Return the (X, Y) coordinate for the center point of the cell that contains the specified text.  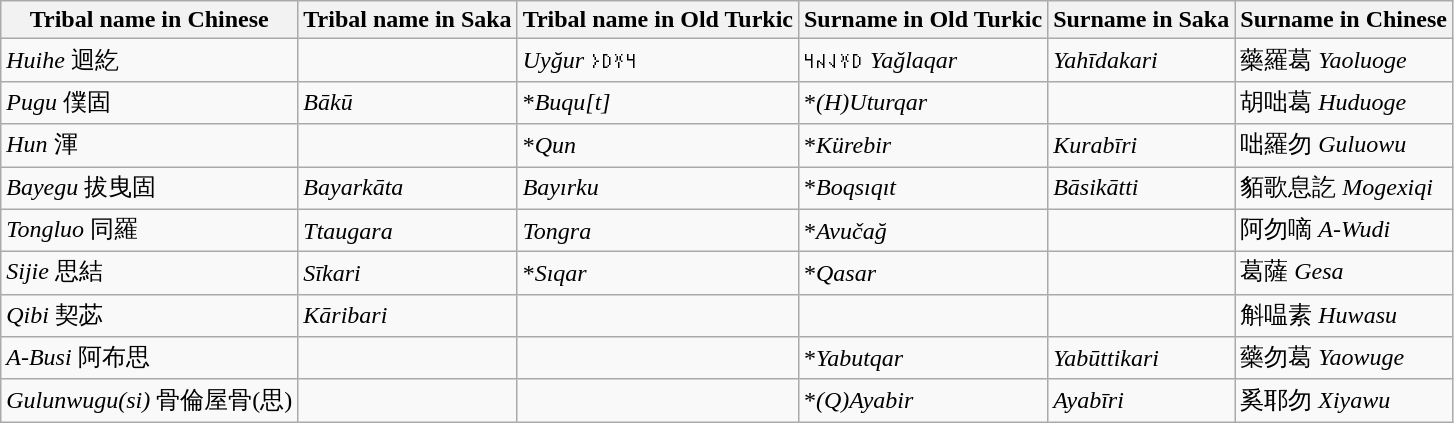
Bayırku (658, 188)
Bayegu 拔曳固 (150, 188)
*(Q)Ayabir (922, 400)
𐰖𐰍𐰞𐰴𐰺 Yağlaqar (922, 60)
Sijie 思結 (150, 274)
Huihe 迴紇 (150, 60)
阿勿嘀 A-Wudi (1344, 230)
*Buqu[t] (658, 102)
Surname in Chinese (1344, 20)
Kurabīri (1142, 146)
*Sıqar (658, 274)
Bāsikātti (1142, 188)
Ttaugara (408, 230)
*Avučağ (922, 230)
Gulunwugu(si) 骨倫屋骨(思) (150, 400)
*Boqsıqıt (922, 188)
Yabūttikari (1142, 358)
Sīkari (408, 274)
斛嗢素 Huwasu (1344, 316)
*Yabutqar (922, 358)
Qibi 契苾 (150, 316)
*Qasar (922, 274)
藥勿葛 Yaowuge (1344, 358)
Tribal name in Old Turkic (658, 20)
A-Busi 阿布思 (150, 358)
Surname in Old Turkic (922, 20)
Tongluo 同羅 (150, 230)
*Kürebir (922, 146)
Ayabīri (1142, 400)
Pugu 僕固 (150, 102)
Kāribari (408, 316)
葛薩 Gesa (1344, 274)
奚耶勿 Xiyawu (1344, 400)
Yahīdakari (1142, 60)
胡咄葛 Huduoge (1344, 102)
咄羅勿 Guluowu (1344, 146)
Tribal name in Saka (408, 20)
*(H)Uturqar (922, 102)
Bākū (408, 102)
藥羅葛 Yaoluoge (1344, 60)
*Qun (658, 146)
Hun 渾 (150, 146)
Surname in Saka (1142, 20)
Bayarkāta (408, 188)
貊歌息訖 Mogexiqi (1344, 188)
Tongra (658, 230)
Uyğur 𐰺𐰍𐰖𐰆 (658, 60)
Tribal name in Chinese (150, 20)
